Output the (X, Y) coordinate of the center of the cell containing the given text.  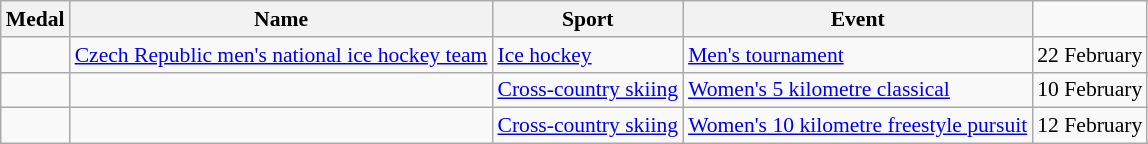
Event (858, 19)
Name (282, 19)
Medal (36, 19)
22 February (1090, 55)
10 February (1090, 90)
Women's 10 kilometre freestyle pursuit (858, 126)
Women's 5 kilometre classical (858, 90)
12 February (1090, 126)
Men's tournament (858, 55)
Sport (588, 19)
Ice hockey (588, 55)
Czech Republic men's national ice hockey team (282, 55)
